Identify which cell holds the provided text, then report its [x, y] central coordinate. 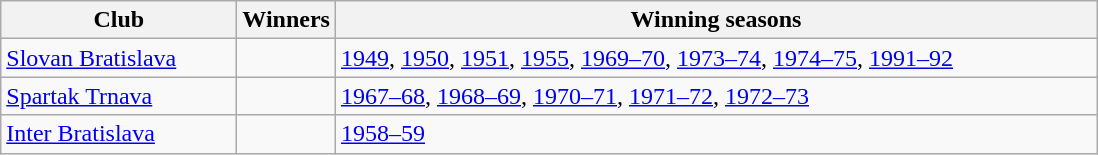
Club [119, 20]
1967–68, 1968–69, 1970–71, 1971–72, 1972–73 [716, 96]
Winning seasons [716, 20]
1949, 1950, 1951, 1955, 1969–70, 1973–74, 1974–75, 1991–92 [716, 58]
Slovan Bratislava [119, 58]
Inter Bratislava [119, 134]
1958–59 [716, 134]
Winners [286, 20]
Spartak Trnava [119, 96]
